Identify which cell holds the provided text, then report its (X, Y) central coordinate. 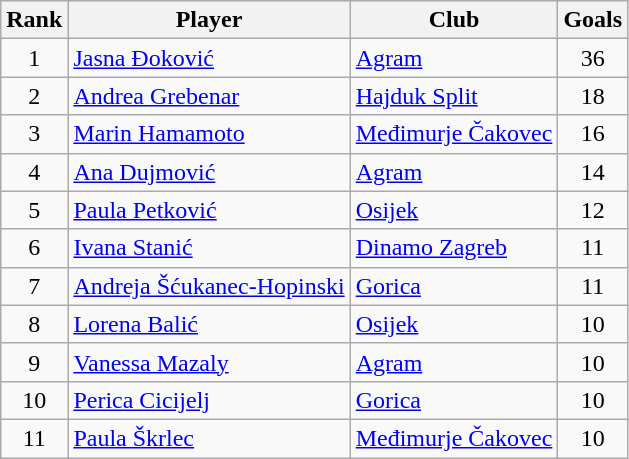
Andreja Šćukanec-Hopinski (209, 286)
8 (34, 324)
Paula Škrlec (209, 438)
7 (34, 286)
14 (593, 172)
12 (593, 210)
Ana Dujmović (209, 172)
Lorena Balić (209, 324)
Club (454, 20)
Ivana Stanić (209, 248)
2 (34, 96)
16 (593, 134)
Andrea Grebenar (209, 96)
6 (34, 248)
9 (34, 362)
Goals (593, 20)
5 (34, 210)
36 (593, 58)
Hajduk Split (454, 96)
Marin Hamamoto (209, 134)
Perica Cicijelj (209, 400)
Dinamo Zagreb (454, 248)
Rank (34, 20)
Jasna Đoković (209, 58)
4 (34, 172)
3 (34, 134)
Vanessa Mazaly (209, 362)
1 (34, 58)
Player (209, 20)
Paula Petković (209, 210)
18 (593, 96)
